Identify which cell holds the provided text, then report its [x, y] central coordinate. 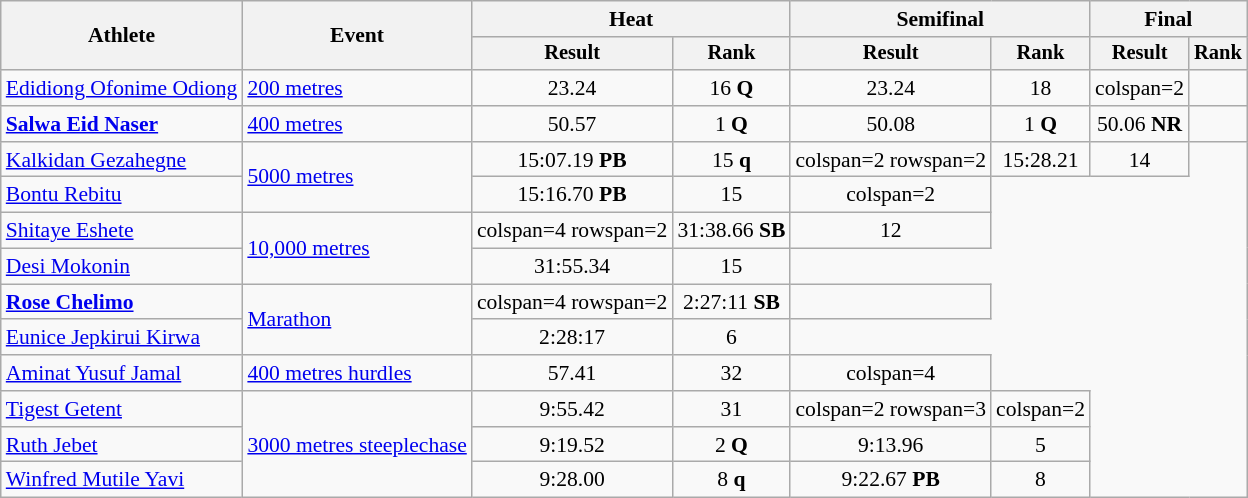
32 [731, 373]
8 [1040, 480]
400 metres [357, 124]
15 q [731, 160]
9:28.00 [572, 480]
31:38.66 SB [731, 231]
31 [731, 409]
15:16.70 PB [572, 195]
16 Q [731, 88]
Salwa Eid Naser [122, 124]
50.08 [890, 124]
Edidiong Ofonime Odiong [122, 88]
colspan=4 [890, 373]
2:27:11 SB [731, 302]
50.06 NR [1140, 124]
57.41 [572, 373]
9:19.52 [572, 445]
200 metres [357, 88]
Aminat Yusuf Jamal [122, 373]
14 [1140, 160]
5 [1040, 445]
Winfred Mutile Yavi [122, 480]
6 [731, 338]
colspan=2 rowspan=2 [890, 160]
Kalkidan Gezahegne [122, 160]
10,000 metres [357, 248]
Semifinal [940, 19]
9:22.67 PB [890, 480]
Heat [632, 19]
Eunice Jepkirui Kirwa [122, 338]
15:28.21 [1040, 160]
Marathon [357, 320]
3000 metres steeplechase [357, 444]
Rose Chelimo [122, 302]
colspan=2 rowspan=3 [890, 409]
9:13.96 [890, 445]
400 metres hurdles [357, 373]
2 Q [731, 445]
50.57 [572, 124]
5000 metres [357, 178]
2:28:17 [572, 338]
Bontu Rebitu [122, 195]
Desi Mokonin [122, 267]
8 q [731, 480]
18 [1040, 88]
Final [1168, 19]
15:07.19 PB [572, 160]
Event [357, 36]
Ruth Jebet [122, 445]
Tigest Getent [122, 409]
31:55.34 [572, 267]
Shitaye Eshete [122, 231]
12 [890, 231]
9:55.42 [572, 409]
Athlete [122, 36]
